Return the [x, y] coordinate for the center point of the cell that contains the specified text.  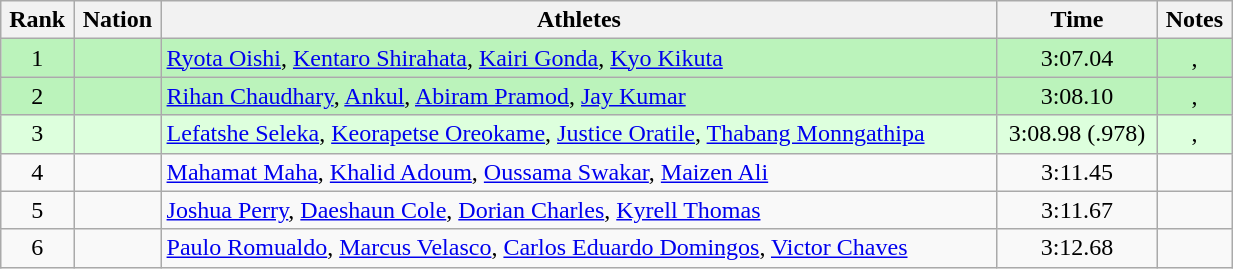
Paulo Romualdo, Marcus Velasco, Carlos Eduardo Domingos, Victor Chaves [579, 248]
Lefatshe Seleka, Keorapetse Oreokame, Justice Oratile, Thabang Monngathipa [579, 134]
6 [38, 248]
Ryota Oishi, Kentaro Shirahata, Kairi Gonda, Kyo Kikuta [579, 58]
3:11.67 [1078, 210]
3:08.98 (.978) [1078, 134]
Nation [118, 20]
1 [38, 58]
5 [38, 210]
3 [38, 134]
Mahamat Maha, Khalid Adoum, Oussama Swakar, Maizen Ali [579, 172]
Joshua Perry, Daeshaun Cole, Dorian Charles, Kyrell Thomas [579, 210]
2 [38, 96]
4 [38, 172]
Time [1078, 20]
Notes [1194, 20]
3:08.10 [1078, 96]
Rank [38, 20]
3:11.45 [1078, 172]
3:12.68 [1078, 248]
Rihan Chaudhary, Ankul, Abiram Pramod, Jay Kumar [579, 96]
3:07.04 [1078, 58]
Athletes [579, 20]
